Provide the (X, Y) coordinate of the cell's center where the given text is located.  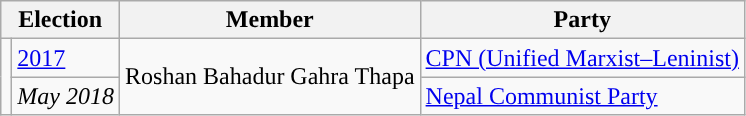
Roshan Bahadur Gahra Thapa (270, 77)
Nepal Communist Party (582, 96)
May 2018 (66, 96)
Member (270, 20)
Election (60, 20)
CPN (Unified Marxist–Leninist) (582, 58)
Party (582, 20)
2017 (66, 58)
